Identify which cell holds the provided text, then report its (x, y) central coordinate. 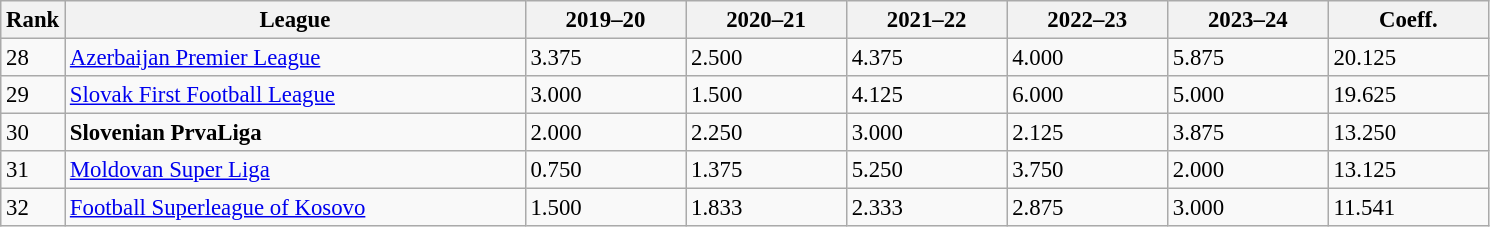
3.375 (606, 58)
2.500 (766, 58)
1.833 (766, 208)
5.250 (926, 170)
13.250 (1408, 133)
2019–20 (606, 20)
Coeff. (1408, 20)
4.375 (926, 58)
30 (33, 133)
20.125 (1408, 58)
2.875 (1088, 208)
3.750 (1088, 170)
28 (33, 58)
2.125 (1088, 133)
2023–24 (1248, 20)
32 (33, 208)
League (296, 20)
2022–23 (1088, 20)
0.750 (606, 170)
5.000 (1248, 95)
6.000 (1088, 95)
2021–22 (926, 20)
13.125 (1408, 170)
5.875 (1248, 58)
31 (33, 170)
1.375 (766, 170)
Azerbaijan Premier League (296, 58)
2.333 (926, 208)
Slovak First Football League (296, 95)
4.125 (926, 95)
Rank (33, 20)
Slovenian PrvaLiga (296, 133)
Moldovan Super Liga (296, 170)
3.875 (1248, 133)
2020–21 (766, 20)
Football Superleague of Kosovo (296, 208)
11.541 (1408, 208)
19.625 (1408, 95)
2.250 (766, 133)
4.000 (1088, 58)
29 (33, 95)
